Provide the [X, Y] coordinate of the cell's center where the given text is located.  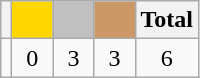
Total [167, 20]
0 [32, 58]
6 [167, 58]
